Scan for the cell matching the given text and deliver its [X, Y] coordinate at center. 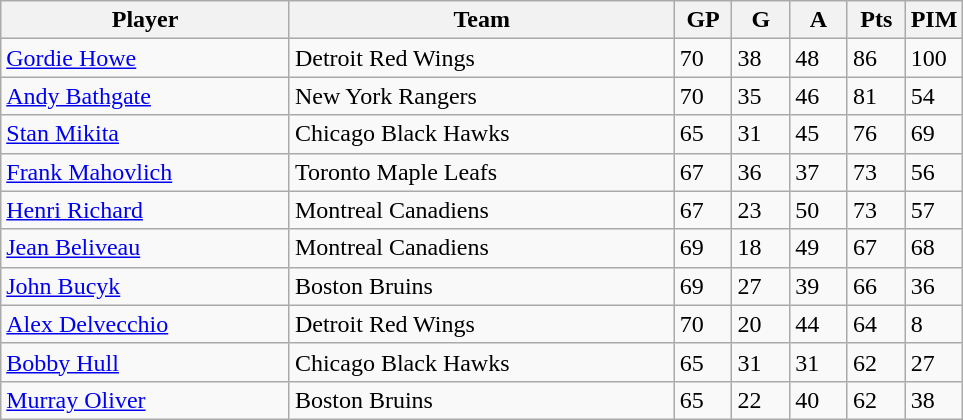
Bobby Hull [146, 362]
40 [819, 400]
64 [876, 324]
22 [761, 400]
Henri Richard [146, 210]
23 [761, 210]
Alex Delvecchio [146, 324]
76 [876, 134]
Toronto Maple Leafs [482, 172]
Pts [876, 20]
45 [819, 134]
66 [876, 286]
Andy Bathgate [146, 96]
50 [819, 210]
39 [819, 286]
PIM [934, 20]
48 [819, 58]
Gordie Howe [146, 58]
44 [819, 324]
100 [934, 58]
49 [819, 248]
54 [934, 96]
New York Rangers [482, 96]
46 [819, 96]
8 [934, 324]
37 [819, 172]
Stan Mikita [146, 134]
56 [934, 172]
John Bucyk [146, 286]
20 [761, 324]
81 [876, 96]
Jean Beliveau [146, 248]
Murray Oliver [146, 400]
A [819, 20]
57 [934, 210]
Player [146, 20]
18 [761, 248]
Team [482, 20]
Frank Mahovlich [146, 172]
G [761, 20]
GP [703, 20]
68 [934, 248]
35 [761, 96]
86 [876, 58]
